Capture the cell that displays the provided text and extract its (X, Y) central coordinate. 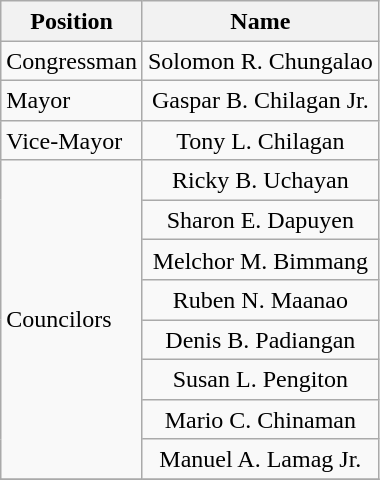
Solomon R. Chungalao (260, 61)
Gaspar B. Chilagan Jr. (260, 100)
Name (260, 21)
Melchor M. Bimmang (260, 260)
Denis B. Padiangan (260, 340)
Congressman (72, 61)
Manuel A. Lamag Jr. (260, 459)
Sharon E. Dapuyen (260, 220)
Ruben N. Maanao (260, 300)
Tony L. Chilagan (260, 140)
Mario C. Chinaman (260, 419)
Councilors (72, 320)
Vice-Mayor (72, 140)
Ricky B. Uchayan (260, 180)
Mayor (72, 100)
Susan L. Pengiton (260, 379)
Position (72, 21)
